Identify which cell holds the provided text, then report its (X, Y) central coordinate. 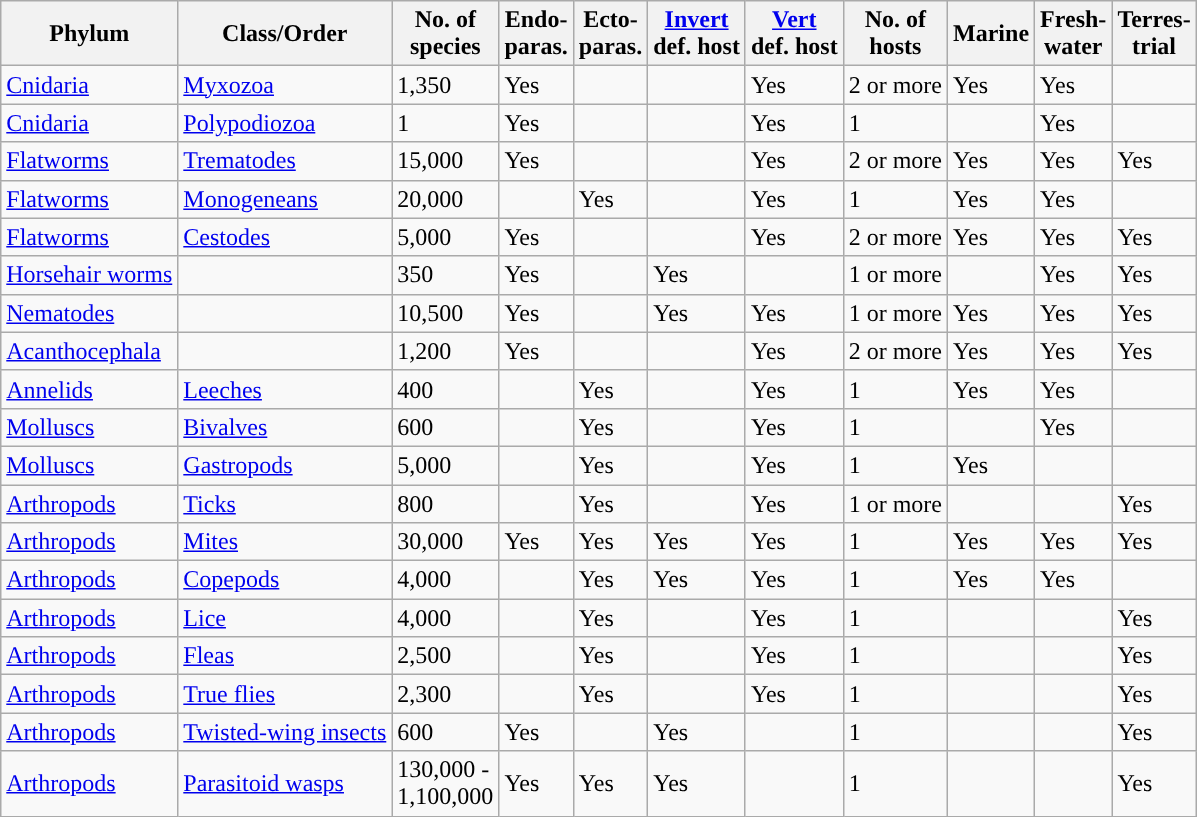
Copepods (285, 580)
Phylum (90, 34)
Class/Order (285, 34)
No. ofspecies (446, 34)
350 (446, 275)
Lice (285, 618)
True flies (285, 694)
Ecto-paras. (610, 34)
Polypodiozoa (285, 123)
400 (446, 389)
No. ofhosts (895, 34)
Horsehair worms (90, 275)
Mites (285, 542)
Parasitoid wasps (285, 784)
Nematodes (90, 313)
800 (446, 503)
130,000 - 1,100,000 (446, 784)
20,000 (446, 199)
Monogeneans (285, 199)
Endo-paras. (536, 34)
2,300 (446, 694)
30,000 (446, 542)
Myxozoa (285, 85)
Invertdef. host (697, 34)
15,000 (446, 161)
1,200 (446, 351)
Cestodes (285, 237)
Fleas (285, 656)
Fresh-water (1074, 34)
Annelids (90, 389)
Ticks (285, 503)
Gastropods (285, 465)
Trematodes (285, 161)
Twisted-wing insects (285, 732)
Acanthocephala (90, 351)
10,500 (446, 313)
Vertdef. host (794, 34)
Marine (992, 34)
1,350 (446, 85)
Leeches (285, 389)
Bivalves (285, 427)
2,500 (446, 656)
Terres-trial (1154, 34)
